Scan for the cell matching the given text and deliver its (X, Y) coordinate at center. 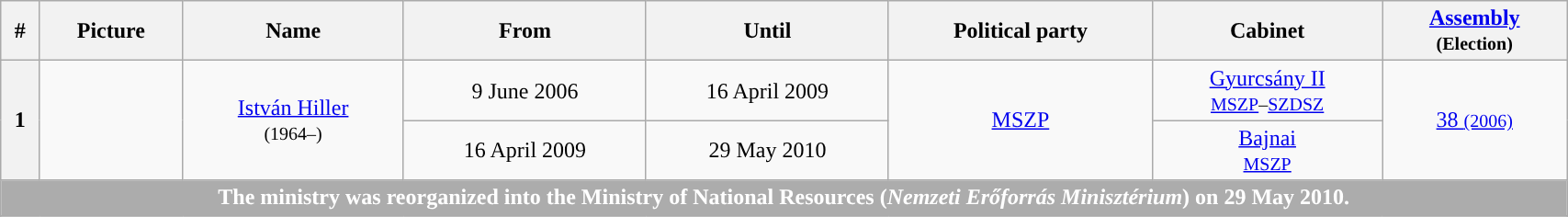
Picture (111, 31)
29 May 2010 (767, 151)
BajnaiMSZP (1267, 151)
Political party (1020, 31)
István Hiller(1964–) (294, 120)
Cabinet (1267, 31)
38 (2006) (1475, 120)
Gyurcsány IIMSZP–SZDSZ (1267, 90)
Until (767, 31)
From (525, 31)
# (20, 31)
9 June 2006 (525, 90)
Name (294, 31)
1 (20, 120)
Assembly(Election) (1475, 31)
MSZP (1020, 120)
The ministry was reorganized into the Ministry of National Resources (Nemzeti Erőforrás Minisztérium) on 29 May 2010. (784, 198)
